Find where the given text appears and provide that cell's center as (X, Y) coordinate. 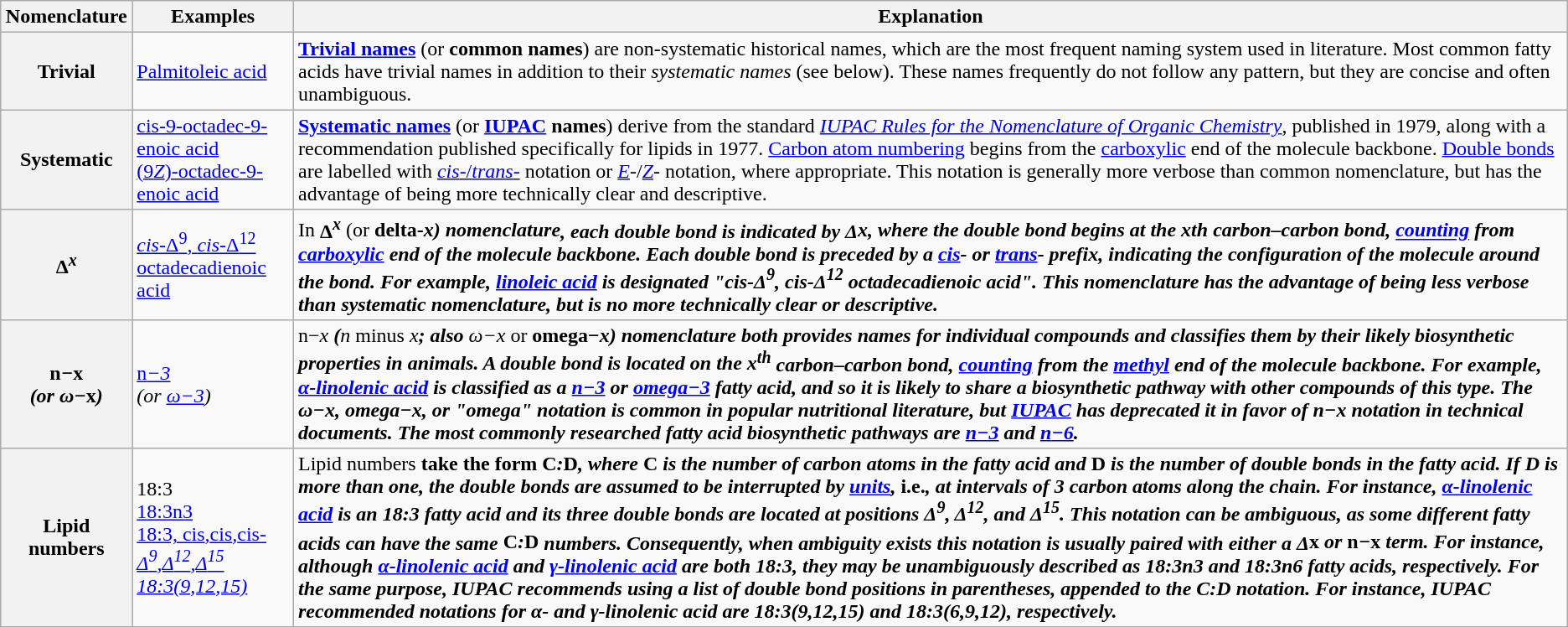
Nomenclature (67, 17)
Systematic (67, 159)
Examples (213, 17)
Δx (67, 265)
Trivial (67, 71)
Palmitoleic acid (213, 71)
n−x (or ω−x) (67, 384)
cis-9-octadec-9-enoic acid(9Z)-octadec-9-enoic acid (213, 159)
18:318:3n318:3, cis,cis,cis-Δ9,Δ12,Δ1518:3(9,12,15) (213, 538)
n−3(or ω−3) (213, 384)
Lipid numbers (67, 538)
cis-Δ9, cis-Δ12 octadecadienoic acid (213, 265)
Explanation (930, 17)
